Provide the [X, Y] coordinate of the cell's center where the given text is located.  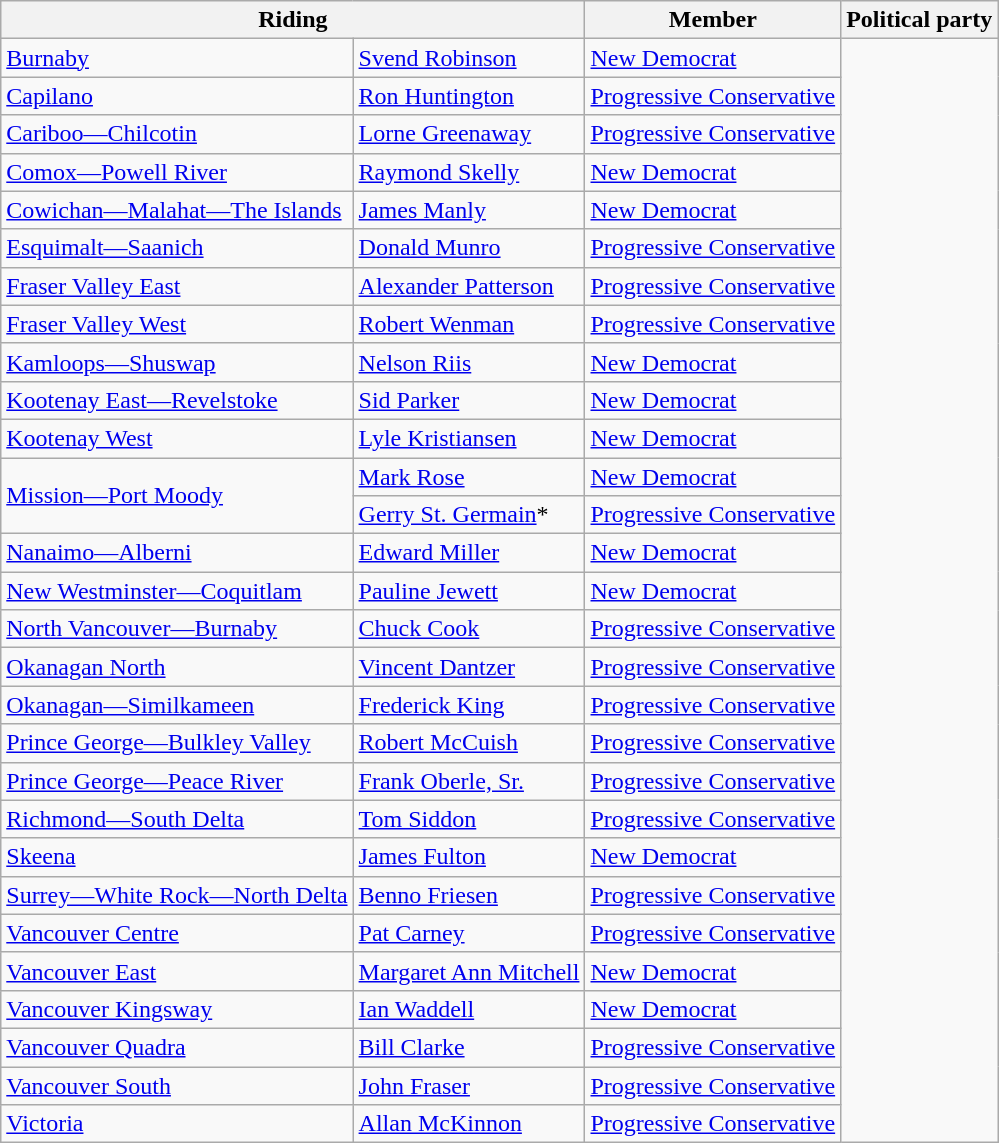
Political party [920, 20]
Margaret Ann Mitchell [469, 971]
Raymond Skelly [469, 172]
Ian Waddell [469, 1009]
Cariboo—Chilcotin [177, 134]
Pauline Jewett [469, 591]
Member [713, 20]
Robert Wenman [469, 324]
Chuck Cook [469, 629]
Esquimalt—Saanich [177, 248]
Prince George—Peace River [177, 781]
James Fulton [469, 857]
Riding [293, 20]
Donald Munro [469, 248]
James Manly [469, 210]
Victoria [177, 1124]
Ron Huntington [469, 96]
Edward Miller [469, 553]
Burnaby [177, 58]
Allan McKinnon [469, 1124]
Svend Robinson [469, 58]
Richmond—South Delta [177, 819]
Gerry St. Germain* [469, 515]
Lyle Kristiansen [469, 438]
Cowichan—Malahat—The Islands [177, 210]
Capilano [177, 96]
Vincent Dantzer [469, 667]
Lorne Greenaway [469, 134]
Okanagan—Similkameen [177, 705]
Kamloops—Shuswap [177, 362]
Mark Rose [469, 477]
Tom Siddon [469, 819]
Vancouver Centre [177, 933]
Fraser Valley West [177, 324]
Fraser Valley East [177, 286]
Okanagan North [177, 667]
Prince George—Bulkley Valley [177, 743]
Surrey—White Rock—North Delta [177, 895]
Vancouver Kingsway [177, 1009]
North Vancouver—Burnaby [177, 629]
Frank Oberle, Sr. [469, 781]
Vancouver Quadra [177, 1047]
Bill Clarke [469, 1047]
Benno Friesen [469, 895]
Mission—Port Moody [177, 496]
Alexander Patterson [469, 286]
Robert McCuish [469, 743]
Sid Parker [469, 400]
Nanaimo—Alberni [177, 553]
Frederick King [469, 705]
Vancouver South [177, 1085]
John Fraser [469, 1085]
Skeena [177, 857]
Vancouver East [177, 971]
Comox—Powell River [177, 172]
Kootenay East—Revelstoke [177, 400]
Kootenay West [177, 438]
New Westminster—Coquitlam [177, 591]
Nelson Riis [469, 362]
Pat Carney [469, 933]
